Return [x, y] of the center of cell containing provided text 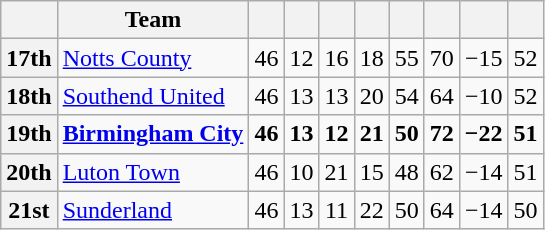
22 [372, 210]
18 [372, 58]
11 [336, 210]
20th [29, 172]
54 [406, 96]
Notts County [153, 58]
10 [302, 172]
48 [406, 172]
Southend United [153, 96]
15 [372, 172]
−10 [484, 96]
−22 [484, 134]
Luton Town [153, 172]
Team [153, 20]
72 [442, 134]
62 [442, 172]
16 [336, 58]
−15 [484, 58]
17th [29, 58]
18th [29, 96]
20 [372, 96]
55 [406, 58]
21st [29, 210]
Sunderland [153, 210]
70 [442, 58]
Birmingham City [153, 134]
19th [29, 134]
